Provide the (X, Y) coordinate of the cell's center where the given text is located.  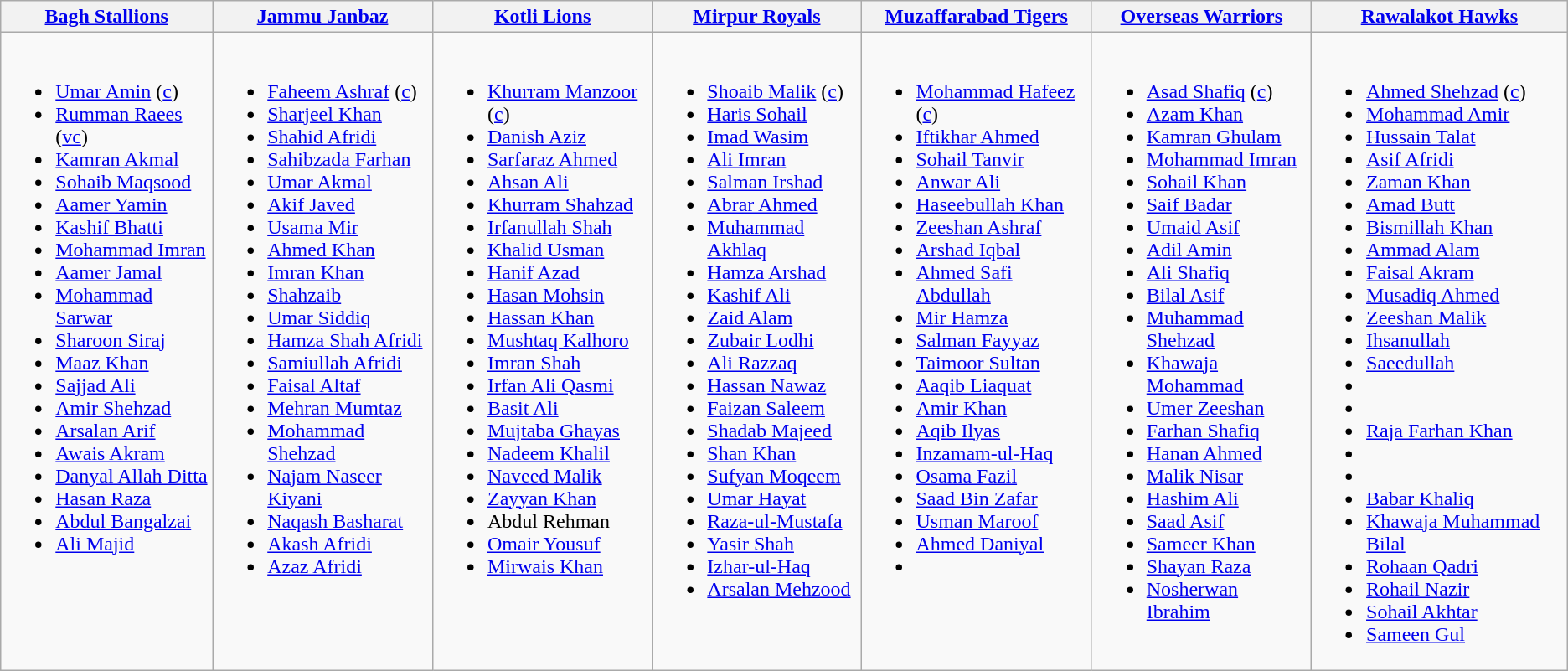
Rawalakot Hawks (1440, 17)
Overseas Warriors (1201, 17)
Kotli Lions (542, 17)
Mirpur Royals (757, 17)
Bagh Stallions (107, 17)
Jammu Janbaz (323, 17)
Muzaffarabad Tigers (977, 17)
